Locate the cell with the specified text and output its [X, Y] center coordinate. 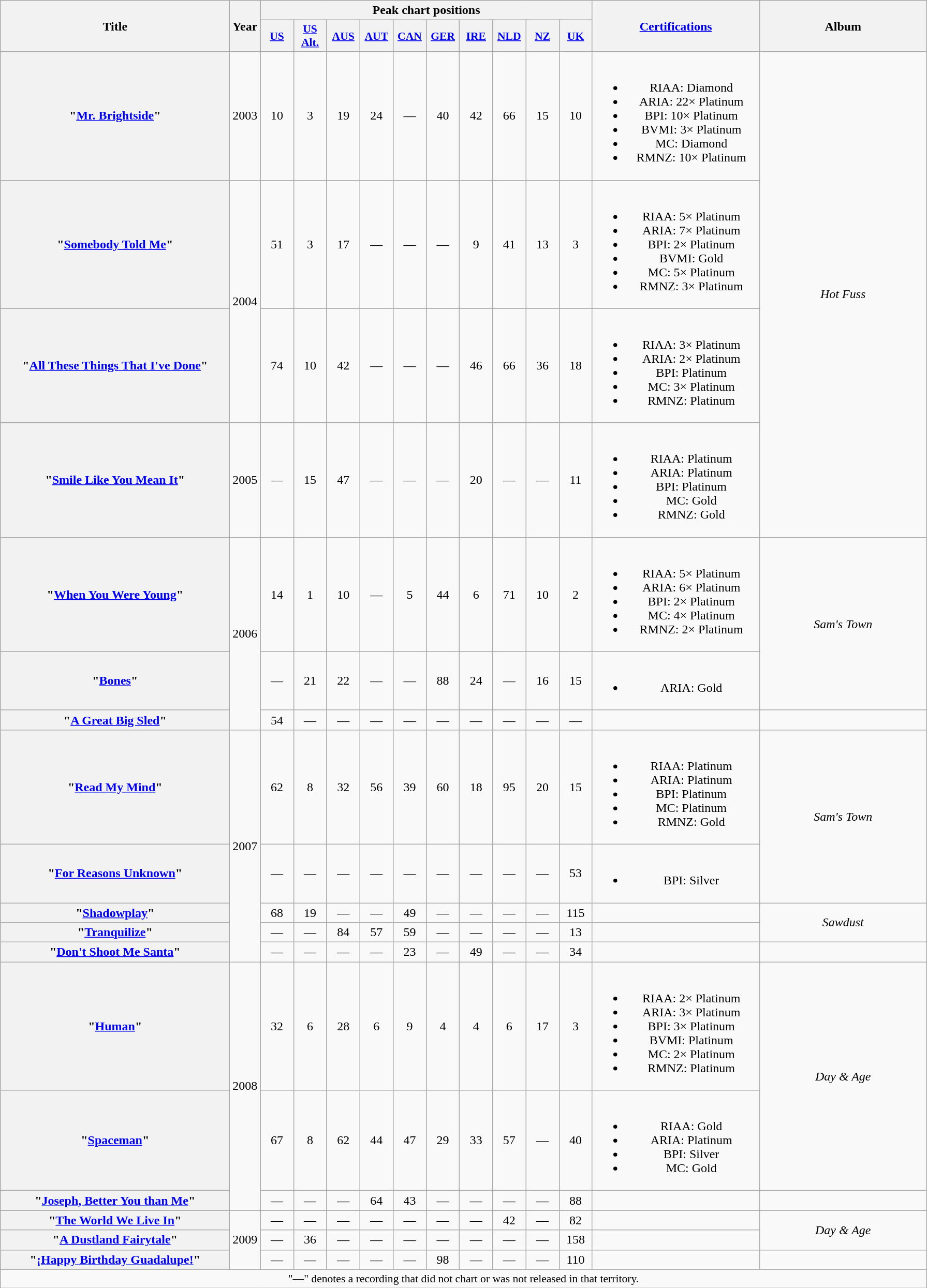
16 [542, 681]
1 [310, 594]
28 [343, 1026]
21 [310, 681]
2009 [245, 1240]
ARIA: Gold [676, 681]
BPI: Silver [676, 874]
"Tranquilize" [115, 932]
67 [277, 1141]
RIAA: DiamondARIA: 22× PlatinumBPI: 10× PlatinumBVMI: 3× PlatinumMC: DiamondRMNZ: 10× Platinum [676, 116]
84 [343, 932]
US [277, 36]
98 [443, 1260]
"Human" [115, 1026]
"Mr. Brightside" [115, 116]
Year [245, 26]
CAN [409, 36]
AUS [343, 36]
56 [376, 787]
IRE [476, 36]
"All These Things That I've Done" [115, 365]
41 [509, 244]
NZ [542, 36]
"Joseph, Better You than Me" [115, 1201]
RIAA: PlatinumARIA: PlatinumBPI: PlatinumMC: PlatinumRMNZ: Gold [676, 787]
43 [409, 1201]
RIAA: PlatinumARIA: PlatinumBPI: PlatinumMC: GoldRMNZ: Gold [676, 480]
"Bones" [115, 681]
RIAA: 5× PlatinumARIA: 6× PlatinumBPI: 2× PlatinumMC: 4× PlatinumRMNZ: 2× Platinum [676, 594]
"Somebody Told Me" [115, 244]
34 [576, 952]
"Read My Mind" [115, 787]
158 [576, 1240]
68 [277, 912]
2003 [245, 116]
60 [443, 787]
71 [509, 594]
"A Dustland Fairytale" [115, 1240]
53 [576, 874]
NLD [509, 36]
"Smile Like You Mean It" [115, 480]
2004 [245, 301]
RIAA: 5× PlatinumARIA: 7× PlatinumBPI: 2× PlatinumBVMI: GoldMC: 5× PlatinumRMNZ: 3× Platinum [676, 244]
74 [277, 365]
51 [277, 244]
RIAA: GoldARIA: PlatinumBPI: SilverMC: Gold [676, 1141]
54 [277, 720]
Album [843, 26]
RIAA: 2× PlatinumARIA: 3× PlatinumBPI: 3× PlatinumBVMI: PlatinumMC: 2× PlatinumRMNZ: Platinum [676, 1026]
2007 [245, 846]
64 [376, 1201]
UK [576, 36]
2005 [245, 480]
Sawdust [843, 922]
14 [277, 594]
46 [476, 365]
59 [409, 932]
11 [576, 480]
"Don't Shoot Me Santa" [115, 952]
"—" denotes a recording that did not chart or was not released in that territory. [464, 1279]
"A Great Big Sled" [115, 720]
Hot Fuss [843, 294]
115 [576, 912]
29 [443, 1141]
GER [443, 36]
"Spaceman" [115, 1141]
Title [115, 26]
2 [576, 594]
"Shadowplay" [115, 912]
110 [576, 1260]
95 [509, 787]
Peak chart positions [426, 10]
23 [409, 952]
"¡Happy Birthday Guadalupe!" [115, 1260]
33 [476, 1141]
"When You Were Young" [115, 594]
AUT [376, 36]
2006 [245, 633]
"For Reasons Unknown" [115, 874]
82 [576, 1220]
39 [409, 787]
RIAA: 3× PlatinumARIA: 2× PlatinumBPI: PlatinumMC: 3× PlatinumRMNZ: Platinum [676, 365]
22 [343, 681]
USAlt. [310, 36]
"The World We Live In" [115, 1220]
Certifications [676, 26]
2008 [245, 1086]
5 [409, 594]
